Output the [X, Y] coordinate of the center of the cell containing the given text.  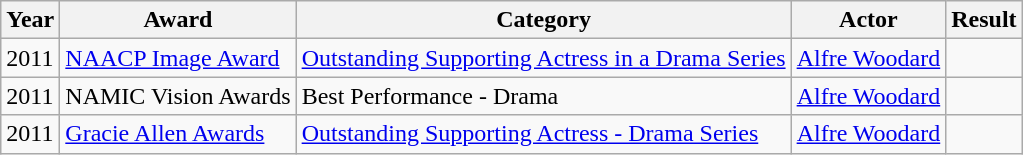
Outstanding Supporting Actress - Drama Series [544, 134]
Actor [868, 20]
Gracie Allen Awards [178, 134]
Award [178, 20]
Best Performance - Drama [544, 96]
Year [30, 20]
Outstanding Supporting Actress in a Drama Series [544, 58]
Category [544, 20]
NAACP Image Award [178, 58]
NAMIC Vision Awards [178, 96]
Result [984, 20]
